Output the [X, Y] coordinate of the center of the cell containing the given text.  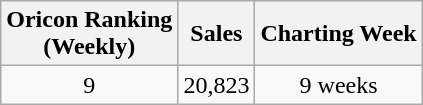
Charting Week [338, 34]
Oricon Ranking(Weekly) [90, 34]
20,823 [216, 85]
9 [90, 85]
Sales [216, 34]
9 weeks [338, 85]
